Extract the [x, y] coordinate from the center of the cell holding the provided text.  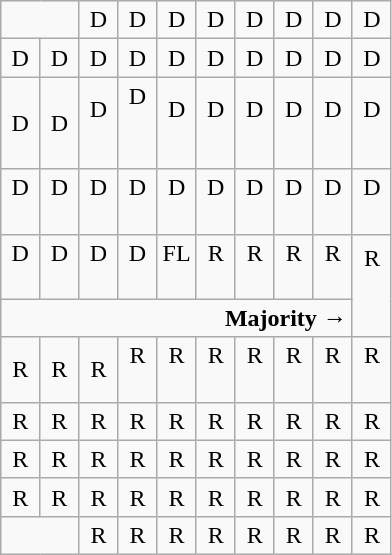
Majority → [177, 318]
FL [176, 266]
